Return (x, y) of the center of cell containing provided text 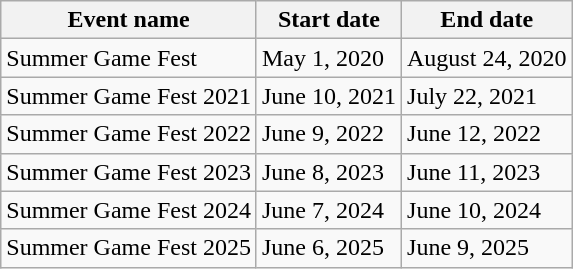
Event name (129, 20)
Summer Game Fest 2022 (129, 134)
July 22, 2021 (487, 96)
Summer Game Fest 2024 (129, 210)
June 11, 2023 (487, 172)
End date (487, 20)
Start date (328, 20)
June 8, 2023 (328, 172)
June 7, 2024 (328, 210)
May 1, 2020 (328, 58)
June 9, 2022 (328, 134)
June 10, 2024 (487, 210)
Summer Game Fest (129, 58)
June 10, 2021 (328, 96)
Summer Game Fest 2023 (129, 172)
June 9, 2025 (487, 248)
June 6, 2025 (328, 248)
June 12, 2022 (487, 134)
August 24, 2020 (487, 58)
Summer Game Fest 2025 (129, 248)
Summer Game Fest 2021 (129, 96)
